Detect which cell encompasses the target text, then output its [x, y] center coordinate. 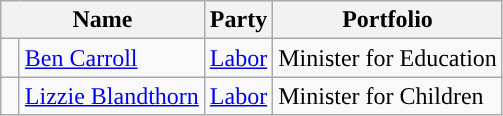
Name [103, 20]
Lizzie Blandthorn [112, 96]
Portfolio [388, 20]
Party [238, 20]
Minister for Education [388, 58]
Minister for Children [388, 96]
Ben Carroll [112, 58]
